Identify which cell holds the provided text, then report its (X, Y) central coordinate. 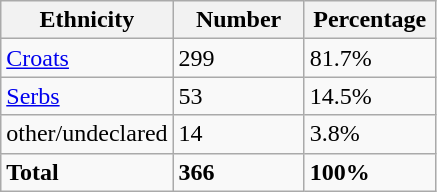
Serbs (87, 96)
Number (238, 20)
100% (370, 172)
14.5% (370, 96)
3.8% (370, 134)
other/undeclared (87, 134)
299 (238, 58)
Percentage (370, 20)
14 (238, 134)
366 (238, 172)
Ethnicity (87, 20)
Croats (87, 58)
Total (87, 172)
81.7% (370, 58)
53 (238, 96)
